For the text-containing cell, return its midpoint in [X, Y] coordinate format. 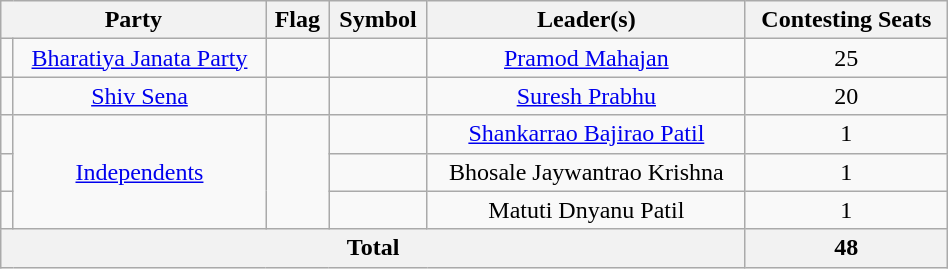
Leader(s) [586, 20]
Independents [140, 172]
Matuti Dnyanu Patil [586, 210]
20 [846, 96]
Party [134, 20]
Contesting Seats [846, 20]
25 [846, 58]
Suresh Prabhu [586, 96]
Bhosale Jaywantrao Krishna [586, 172]
Shankarrao Bajirao Patil [586, 134]
Total [374, 248]
Shiv Sena [140, 96]
48 [846, 248]
Flag [298, 20]
Bharatiya Janata Party [140, 58]
Symbol [378, 20]
Pramod Mahajan [586, 58]
